Determine the [X, Y] coordinate at the center of the cell enclosing the given text.  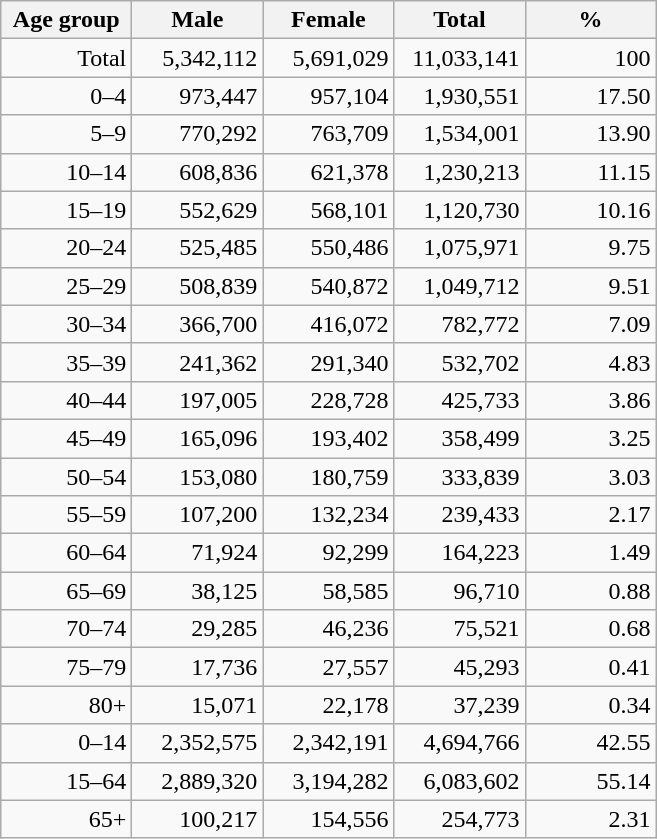
70–74 [66, 629]
1.49 [590, 553]
65–69 [66, 591]
Male [198, 20]
4.83 [590, 362]
3.03 [590, 477]
80+ [66, 705]
10–14 [66, 172]
552,629 [198, 210]
13.90 [590, 134]
40–44 [66, 400]
5,691,029 [328, 58]
11.15 [590, 172]
15,071 [198, 705]
42.55 [590, 743]
55.14 [590, 781]
27,557 [328, 667]
Age group [66, 20]
763,709 [328, 134]
416,072 [328, 324]
621,378 [328, 172]
2.31 [590, 819]
5–9 [66, 134]
193,402 [328, 438]
425,733 [460, 400]
132,234 [328, 515]
Female [328, 20]
46,236 [328, 629]
550,486 [328, 248]
71,924 [198, 553]
35–39 [66, 362]
568,101 [328, 210]
254,773 [460, 819]
0.88 [590, 591]
239,433 [460, 515]
0–4 [66, 96]
37,239 [460, 705]
1,230,213 [460, 172]
30–34 [66, 324]
75,521 [460, 629]
957,104 [328, 96]
366,700 [198, 324]
15–64 [66, 781]
508,839 [198, 286]
0.34 [590, 705]
608,836 [198, 172]
228,728 [328, 400]
45,293 [460, 667]
0–14 [66, 743]
9.75 [590, 248]
164,223 [460, 553]
92,299 [328, 553]
6,083,602 [460, 781]
0.41 [590, 667]
65+ [66, 819]
50–54 [66, 477]
197,005 [198, 400]
22,178 [328, 705]
770,292 [198, 134]
5,342,112 [198, 58]
45–49 [66, 438]
241,362 [198, 362]
2,352,575 [198, 743]
25–29 [66, 286]
525,485 [198, 248]
60–64 [66, 553]
100,217 [198, 819]
291,340 [328, 362]
0.68 [590, 629]
11,033,141 [460, 58]
154,556 [328, 819]
75–79 [66, 667]
1,075,971 [460, 248]
29,285 [198, 629]
4,694,766 [460, 743]
% [590, 20]
3,194,282 [328, 781]
153,080 [198, 477]
9.51 [590, 286]
1,049,712 [460, 286]
180,759 [328, 477]
165,096 [198, 438]
2.17 [590, 515]
17.50 [590, 96]
7.09 [590, 324]
1,120,730 [460, 210]
532,702 [460, 362]
100 [590, 58]
2,889,320 [198, 781]
20–24 [66, 248]
540,872 [328, 286]
3.25 [590, 438]
358,499 [460, 438]
107,200 [198, 515]
3.86 [590, 400]
973,447 [198, 96]
782,772 [460, 324]
55–59 [66, 515]
58,585 [328, 591]
38,125 [198, 591]
15–19 [66, 210]
96,710 [460, 591]
2,342,191 [328, 743]
10.16 [590, 210]
17,736 [198, 667]
1,930,551 [460, 96]
333,839 [460, 477]
1,534,001 [460, 134]
